Return [X, Y] of the center of cell containing provided text 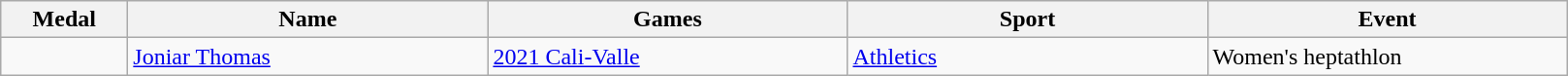
Sport [1028, 19]
Athletics [1028, 57]
Games [667, 19]
Joniar Thomas [308, 57]
2021 Cali-Valle [667, 57]
Women's heptathlon [1387, 57]
Name [308, 19]
Medal [64, 19]
Event [1387, 19]
